Output the (X, Y) coordinate of the center of the cell containing the given text.  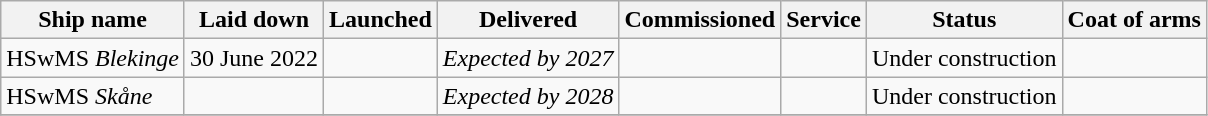
HSwMS Blekinge (93, 58)
Coat of arms (1134, 20)
Laid down (254, 20)
HSwMS Skåne (93, 96)
Status (964, 20)
Ship name (93, 20)
Commissioned (700, 20)
30 June 2022 (254, 58)
Expected by 2027 (528, 58)
Expected by 2028 (528, 96)
Delivered (528, 20)
Service (824, 20)
Launched (381, 20)
